Return the (X, Y) coordinate for the center point of the cell that contains the specified text.  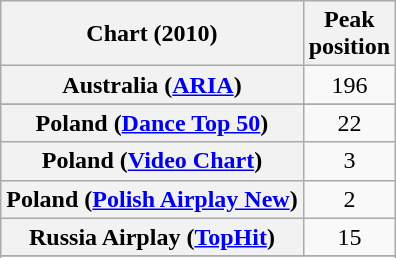
22 (349, 123)
Australia (ARIA) (152, 85)
Russia Airplay (TopHit) (152, 237)
15 (349, 237)
196 (349, 85)
2 (349, 199)
3 (349, 161)
Poland (Polish Airplay New) (152, 199)
Poland (Dance Top 50) (152, 123)
Poland (Video Chart) (152, 161)
Chart (2010) (152, 34)
Peakposition (349, 34)
